Scan for the cell matching the given text and deliver its (x, y) coordinate at center. 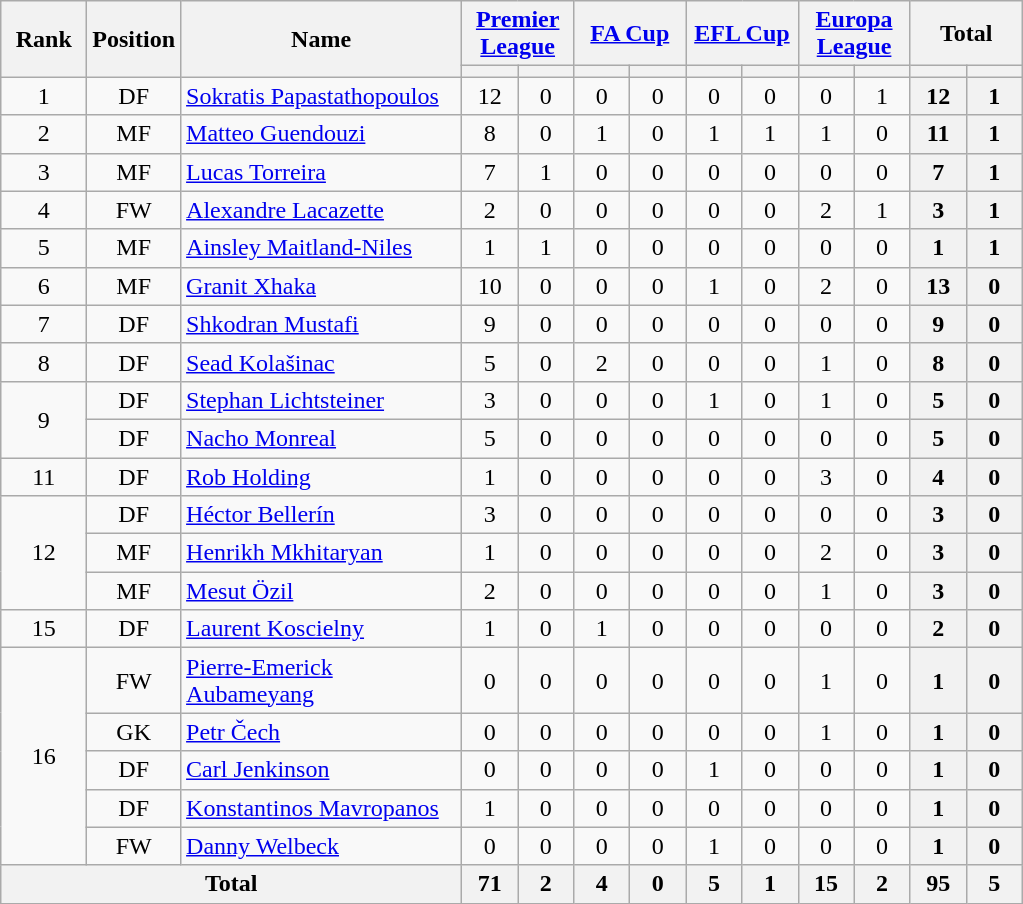
GK (134, 732)
95 (938, 884)
Laurent Koscielny (322, 629)
16 (44, 756)
Shkodran Mustafi (322, 324)
13 (938, 286)
Name (322, 39)
Danny Welbeck (322, 846)
Henrikh Mkhitaryan (322, 553)
Granit Xhaka (322, 286)
71 (490, 884)
Sokratis Papastathopoulos (322, 96)
Lucas Torreira (322, 172)
Rob Holding (322, 477)
Ainsley Maitland-Niles (322, 248)
Petr Čech (322, 732)
10 (490, 286)
Pierre-Emerick Aubameyang (322, 680)
Héctor Bellerín (322, 515)
Alexandre Lacazette (322, 210)
Stephan Lichtsteiner (322, 400)
EFL Cup (742, 34)
Matteo Guendouzi (322, 134)
Mesut Özil (322, 591)
Konstantinos Mavropanos (322, 808)
Premier League (518, 34)
Nacho Monreal (322, 438)
Europa League (854, 34)
Sead Kolašinac (322, 362)
FA Cup (630, 34)
6 (44, 286)
Position (134, 39)
Carl Jenkinson (322, 770)
Rank (44, 39)
